Find where the given text appears and provide that cell's center as (X, Y) coordinate. 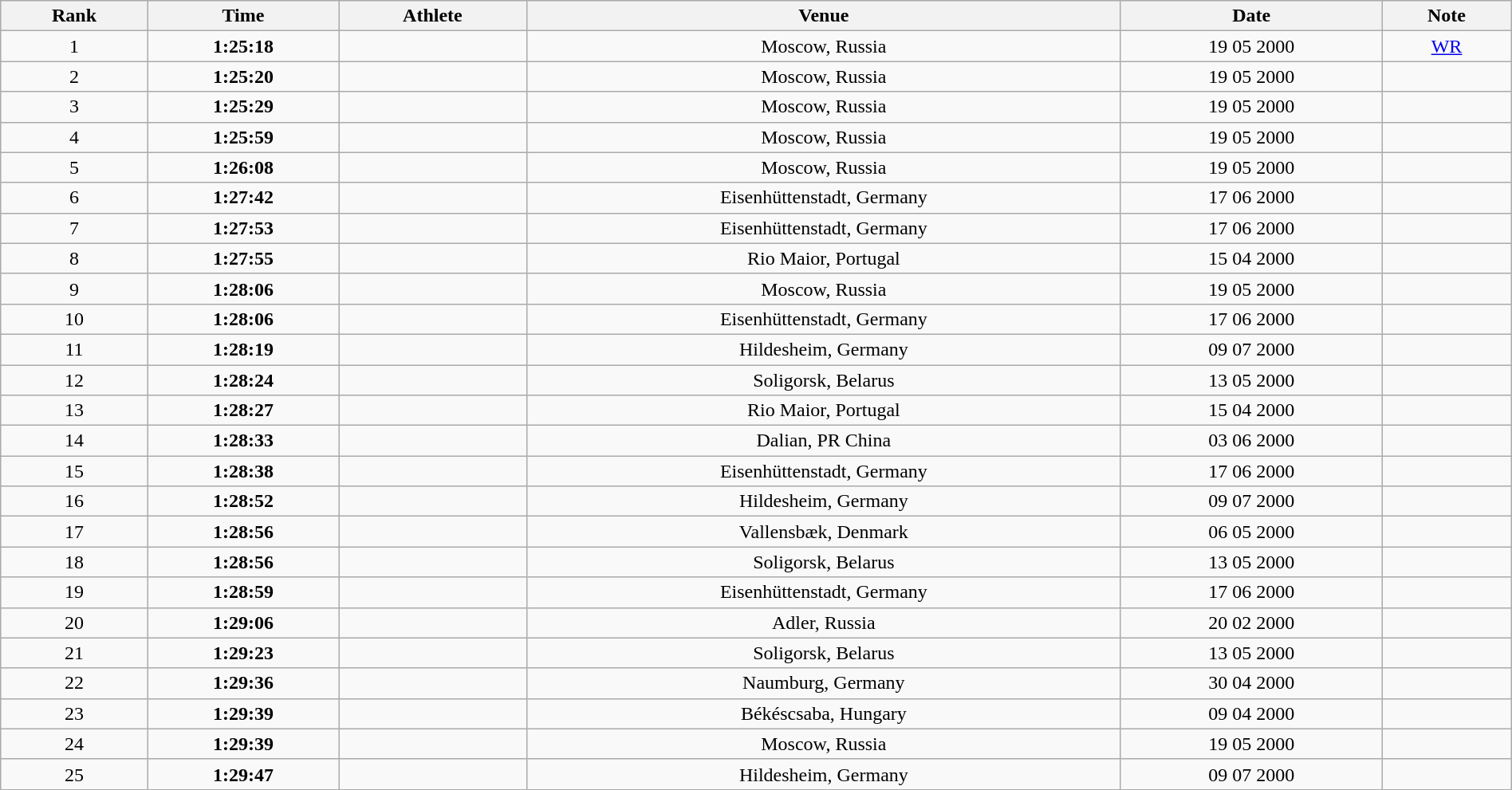
13 (74, 411)
8 (74, 258)
1 (74, 46)
1:29:23 (242, 653)
7 (74, 228)
Venue (823, 16)
25 (74, 774)
16 (74, 501)
Adler, Russia (823, 623)
20 (74, 623)
9 (74, 289)
Athlete (433, 16)
22 (74, 683)
5 (74, 167)
1:28:27 (242, 411)
Békéscsaba, Hungary (823, 713)
11 (74, 349)
1:28:24 (242, 380)
Date (1250, 16)
1:28:52 (242, 501)
1:29:36 (242, 683)
17 (74, 532)
15 (74, 471)
23 (74, 713)
1:25:29 (242, 107)
14 (74, 441)
1:28:59 (242, 592)
30 04 2000 (1250, 683)
24 (74, 744)
19 (74, 592)
WR (1447, 46)
1:26:08 (242, 167)
3 (74, 107)
1:25:18 (242, 46)
1:27:42 (242, 198)
1:25:59 (242, 137)
12 (74, 380)
1:27:55 (242, 258)
1:28:19 (242, 349)
18 (74, 562)
Naumburg, Germany (823, 683)
Vallensbæk, Denmark (823, 532)
Time (242, 16)
4 (74, 137)
1:28:38 (242, 471)
20 02 2000 (1250, 623)
1:27:53 (242, 228)
2 (74, 77)
10 (74, 319)
Dalian, PR China (823, 441)
09 04 2000 (1250, 713)
1:28:33 (242, 441)
1:29:47 (242, 774)
1:29:06 (242, 623)
Rank (74, 16)
03 06 2000 (1250, 441)
Note (1447, 16)
21 (74, 653)
06 05 2000 (1250, 532)
1:25:20 (242, 77)
6 (74, 198)
